Locate the cell with the specified text and output its [x, y] center coordinate. 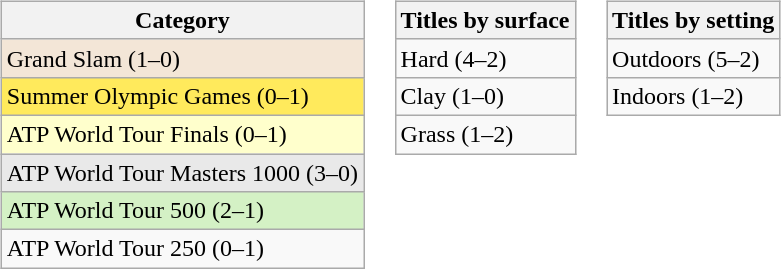
ATP World Tour 250 (0–1) [182, 249]
Titles by setting [694, 20]
Clay (1–0) [485, 96]
ATP World Tour Finals (0–1) [182, 134]
Hard (4–2) [485, 58]
ATP World Tour Masters 1000 (3–0) [182, 173]
ATP World Tour 500 (2–1) [182, 211]
Indoors (1–2) [694, 96]
Outdoors (5–2) [694, 58]
Grand Slam (1–0) [182, 58]
Summer Olympic Games (0–1) [182, 96]
Titles by surface [485, 20]
Category [182, 20]
Grass (1–2) [485, 134]
